Detect which cell encompasses the target text, then output its [x, y] center coordinate. 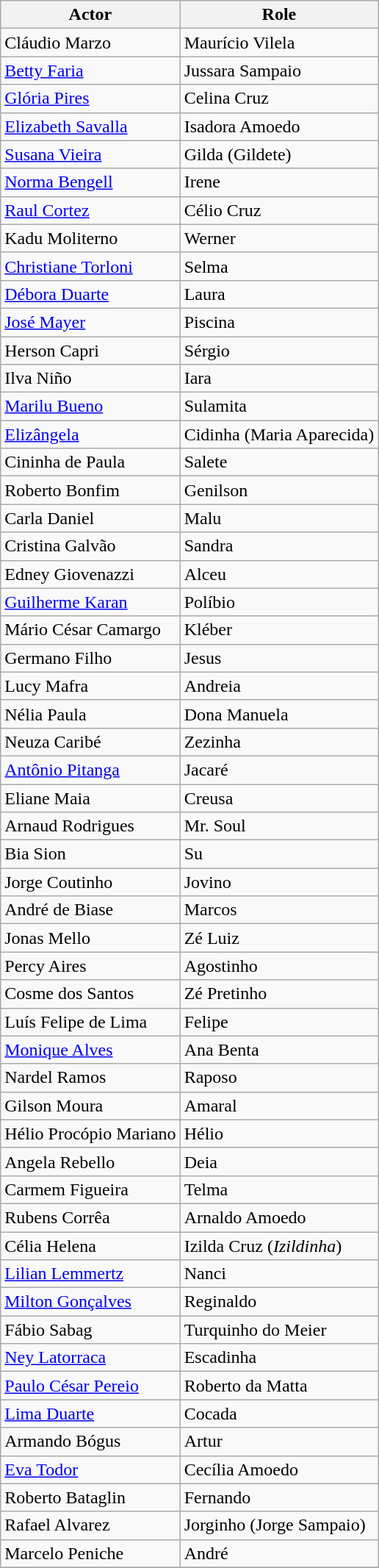
Role [279, 15]
Marcelo Peniche [90, 1553]
Agostinho [279, 966]
Selma [279, 266]
Nanci [279, 1274]
Deia [279, 1161]
Edney Giovenazzi [90, 574]
Sandra [279, 546]
Eva Todor [90, 1469]
Artur [279, 1442]
Zé Luiz [279, 938]
Salete [279, 462]
Su [279, 854]
Gilson Moura [90, 1106]
Jovino [279, 882]
Angela Rebello [90, 1161]
Políbio [279, 602]
Escadinha [279, 1358]
Amaral [279, 1106]
Werner [279, 238]
Lima Duarte [90, 1414]
Neuza Caribé [90, 742]
Felipe [279, 1022]
Jesus [279, 658]
Zé Pretinho [279, 994]
Cosme dos Santos [90, 994]
Roberto Bataglin [90, 1497]
Gilda (Gildete) [279, 154]
Antônio Pitanga [90, 770]
Telma [279, 1189]
Cininha de Paula [90, 462]
Célia Helena [90, 1246]
Carla Daniel [90, 518]
Fábio Sabag [90, 1330]
Arnaldo Amoedo [279, 1217]
Percy Aires [90, 966]
Carmem Figueira [90, 1189]
Jorge Coutinho [90, 882]
Elizabeth Savalla [90, 126]
Dona Manuela [279, 714]
Mr. Soul [279, 826]
Piscina [279, 322]
Raposo [279, 1078]
Rubens Corrêa [90, 1217]
Celina Cruz [279, 99]
Jacaré [279, 770]
Cecília Amoedo [279, 1469]
Andreia [279, 686]
Alceu [279, 574]
Isadora Amoedo [279, 126]
Rafael Alvarez [90, 1525]
Luís Felipe de Lima [90, 1022]
Jonas Mello [90, 938]
Arnaud Rodrigues [90, 826]
Marilu Bueno [90, 407]
Cocada [279, 1414]
Marcos [279, 910]
Jussara Sampaio [279, 71]
Ney Latorraca [90, 1358]
Herson Capri [90, 351]
Bia Sion [90, 854]
Kléber [279, 630]
Sérgio [279, 351]
Maurício Vilela [279, 43]
Nélia Paula [90, 714]
Débora Duarte [90, 294]
Betty Faria [90, 71]
Ana Benta [279, 1050]
Cidinha (Maria Aparecida) [279, 434]
Armando Bógus [90, 1442]
Norma Bengell [90, 182]
Mário César Camargo [90, 630]
Raul Cortez [90, 210]
Nardel Ramos [90, 1078]
Monique Alves [90, 1050]
Roberto Bonfim [90, 490]
Iara [279, 379]
Malu [279, 518]
Célio Cruz [279, 210]
Susana Vieira [90, 154]
Christiane Torloni [90, 266]
Milton Gonçalves [90, 1302]
André [279, 1553]
Creusa [279, 798]
Elizângela [90, 434]
Paulo César Pereio [90, 1386]
Sulamita [279, 407]
Hélio Procópio Mariano [90, 1134]
Turquinho do Meier [279, 1330]
Germano Filho [90, 658]
José Mayer [90, 322]
Zezinha [279, 742]
André de Biase [90, 910]
Jorginho (Jorge Sampaio) [279, 1525]
Glória Pires [90, 99]
Cristina Galvão [90, 546]
Eliane Maia [90, 798]
Hélio [279, 1134]
Reginaldo [279, 1302]
Roberto da Matta [279, 1386]
Izilda Cruz (Izildinha) [279, 1246]
Fernando [279, 1497]
Kadu Moliterno [90, 238]
Ilva Niño [90, 379]
Guilherme Karan [90, 602]
Cláudio Marzo [90, 43]
Lilian Lemmertz [90, 1274]
Irene [279, 182]
Laura [279, 294]
Actor [90, 15]
Genilson [279, 490]
Lucy Mafra [90, 686]
